Pinpoint the cell where the given text exists, returning its (X, Y) midpoint coordinate. 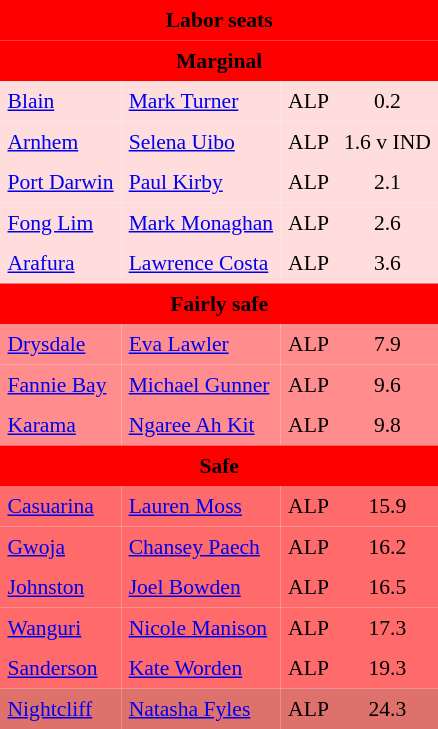
Arafura (60, 263)
24.3 (387, 708)
Mark Monaghan (200, 222)
Port Darwin (60, 182)
Selena Uibo (200, 141)
Lawrence Costa (200, 263)
19.3 (387, 668)
1.6 v IND (387, 141)
7.9 (387, 344)
Sanderson (60, 668)
9.6 (387, 384)
Nightcliff (60, 708)
Ngaree Ah Kit (200, 425)
Gwoja (60, 546)
Johnston (60, 587)
16.2 (387, 546)
Paul Kirby (200, 182)
Joel Bowden (200, 587)
17.3 (387, 627)
Labor seats (219, 20)
Natasha Fyles (200, 708)
9.8 (387, 425)
Marginal (219, 60)
Fong Lim (60, 222)
Eva Lawler (200, 344)
Safe (219, 465)
2.6 (387, 222)
Drysdale (60, 344)
Kate Worden (200, 668)
15.9 (387, 506)
Fairly safe (219, 303)
2.1 (387, 182)
0.2 (387, 101)
Karama (60, 425)
Arnhem (60, 141)
Chansey Paech (200, 546)
Wanguri (60, 627)
16.5 (387, 587)
Mark Turner (200, 101)
Nicole Manison (200, 627)
Casuarina (60, 506)
Blain (60, 101)
Fannie Bay (60, 384)
Lauren Moss (200, 506)
3.6 (387, 263)
Michael Gunner (200, 384)
